Find where the given text appears and provide that cell's center as [X, Y] coordinate. 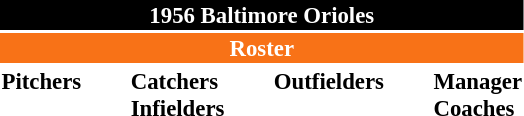
Roster [262, 48]
1956 Baltimore Orioles [262, 15]
